For the text-containing cell, return its midpoint in (X, Y) coordinate format. 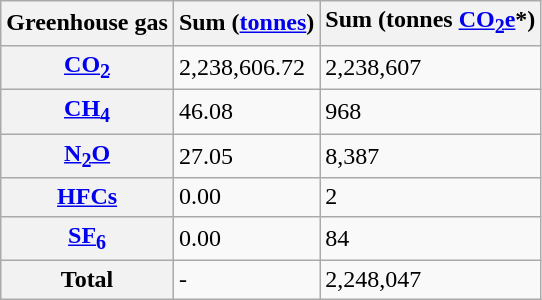
27.05 (246, 156)
2,238,606.72 (246, 67)
2 (430, 197)
2,238,607 (430, 67)
CO2 (88, 67)
Sum (tonnes) (246, 23)
2,248,047 (430, 280)
Sum (tonnes CO2e*) (430, 23)
84 (430, 238)
N2O (88, 156)
- (246, 280)
HFCs (88, 197)
46.08 (246, 111)
Greenhouse gas (88, 23)
968 (430, 111)
SF6 (88, 238)
CH4 (88, 111)
8,387 (430, 156)
Total (88, 280)
